Provide the [X, Y] coordinate of the cell's center where the given text is located.  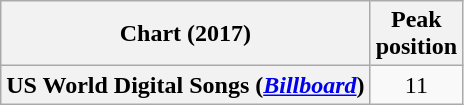
Peakposition [416, 34]
Chart (2017) [186, 34]
11 [416, 85]
US World Digital Songs (Billboard) [186, 85]
